Detect which cell encompasses the target text, then output its [X, Y] center coordinate. 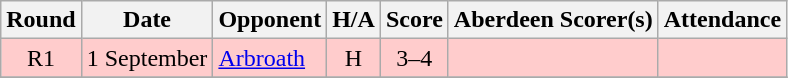
Opponent [270, 20]
Arbroath [270, 58]
3–4 [414, 58]
Aberdeen Scorer(s) [553, 20]
Attendance [722, 20]
Score [414, 20]
1 September [147, 58]
H/A [354, 20]
Date [147, 20]
H [354, 58]
R1 [41, 58]
Round [41, 20]
